Scan for the cell matching the given text and deliver its (X, Y) coordinate at center. 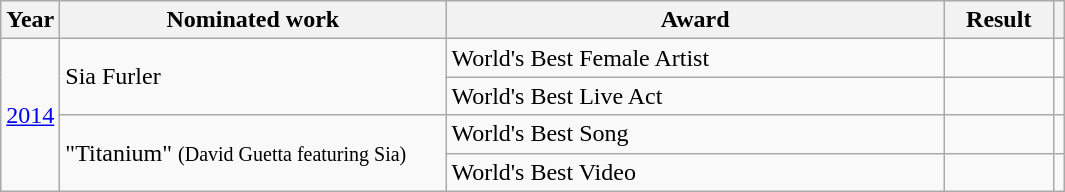
Year (30, 20)
World's Best Song (696, 134)
World's Best Video (696, 172)
2014 (30, 115)
Result (998, 20)
Award (696, 20)
Sia Furler (253, 77)
World's Best Female Artist (696, 58)
"Titanium" (David Guetta featuring Sia) (253, 153)
World's Best Live Act (696, 96)
Nominated work (253, 20)
